Find where the given text appears and provide that cell's center as [X, Y] coordinate. 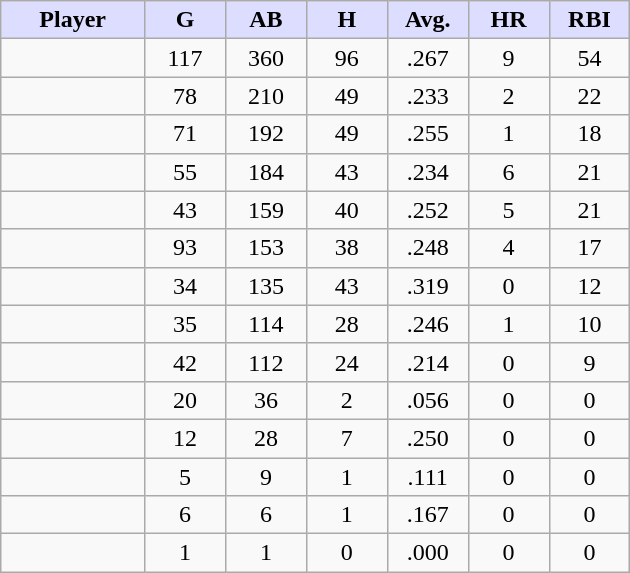
24 [346, 362]
18 [590, 134]
38 [346, 248]
96 [346, 58]
40 [346, 210]
71 [186, 134]
159 [266, 210]
20 [186, 400]
.255 [428, 134]
.214 [428, 362]
.252 [428, 210]
.248 [428, 248]
.234 [428, 172]
78 [186, 96]
135 [266, 286]
.111 [428, 477]
Player [73, 20]
36 [266, 400]
54 [590, 58]
.246 [428, 324]
117 [186, 58]
93 [186, 248]
7 [346, 438]
.167 [428, 515]
.267 [428, 58]
192 [266, 134]
AB [266, 20]
.056 [428, 400]
10 [590, 324]
210 [266, 96]
4 [508, 248]
HR [508, 20]
184 [266, 172]
H [346, 20]
55 [186, 172]
17 [590, 248]
RBI [590, 20]
42 [186, 362]
360 [266, 58]
22 [590, 96]
34 [186, 286]
G [186, 20]
114 [266, 324]
112 [266, 362]
Avg. [428, 20]
153 [266, 248]
.233 [428, 96]
35 [186, 324]
.319 [428, 286]
.250 [428, 438]
.000 [428, 553]
